Locate the cell with the specified text and output its [x, y] center coordinate. 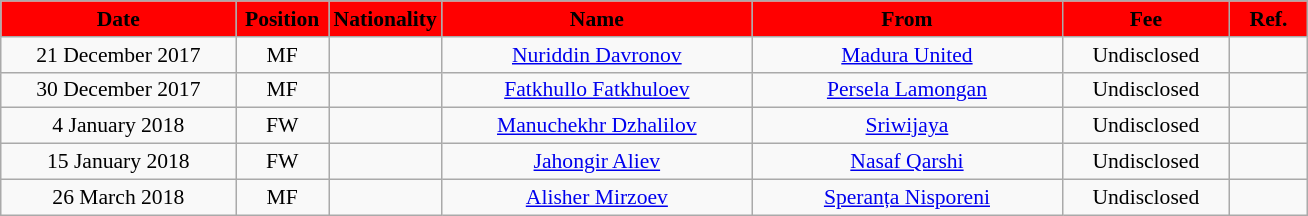
Sriwijaya [907, 126]
Fatkhullo Fatkhuloev [597, 90]
Jahongir Aliev [597, 162]
Persela Lamongan [907, 90]
Alisher Mirzoev [597, 197]
Manuchekhr Dzhalilov [597, 126]
Position [282, 19]
Nasaf Qarshi [907, 162]
Fee [1146, 19]
Nuriddin Davronov [597, 55]
15 January 2018 [118, 162]
Ref. [1269, 19]
Nationality [384, 19]
21 December 2017 [118, 55]
4 January 2018 [118, 126]
26 March 2018 [118, 197]
30 December 2017 [118, 90]
Speranța Nisporeni [907, 197]
From [907, 19]
Name [597, 19]
Madura United [907, 55]
Date [118, 19]
